Search for the cell housing the specified text and yield its (X, Y) center coordinate. 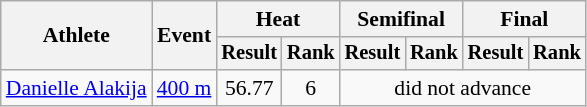
Danielle Alakija (76, 88)
6 (311, 88)
Semifinal (402, 19)
400 m (184, 88)
56.77 (249, 88)
Event (184, 36)
did not advance (463, 88)
Athlete (76, 36)
Heat (278, 19)
Final (524, 19)
